Extract the (x, y) coordinate from the center of the cell holding the provided text.  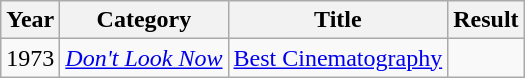
Category (144, 20)
Year (30, 20)
1973 (30, 58)
Best Cinematography (338, 58)
Don't Look Now (144, 58)
Result (486, 20)
Title (338, 20)
